Return [X, Y] of the center of cell containing provided text 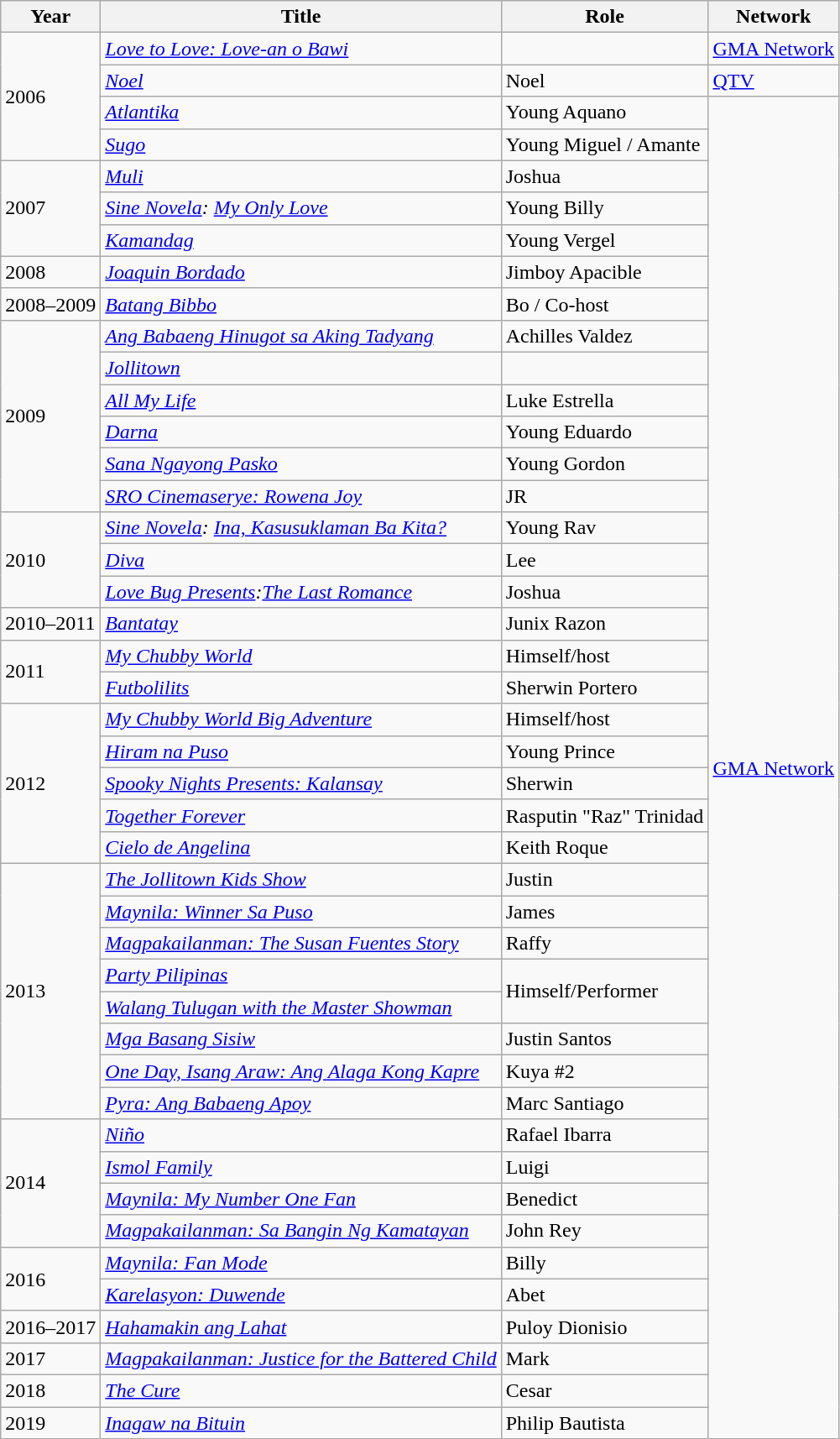
Achilles Valdez [604, 336]
Jollitown [300, 368]
Maynila: Fan Mode [300, 1263]
Rasputin "Raz" Trinidad [604, 815]
Magpakailanman: Justice for the Battered Child [300, 1358]
2012 [50, 783]
Justin Santos [604, 1039]
Junix Razon [604, 624]
Young Eduardo [604, 432]
Young Prince [604, 751]
Philip Bautista [604, 1423]
Sherwin [604, 783]
2011 [50, 672]
Sherwin Portero [604, 688]
Himself/Performer [604, 992]
Cesar [604, 1390]
Hiram na Puso [300, 751]
Billy [604, 1263]
Party Pilipinas [300, 976]
Bantatay [300, 624]
Ismol Family [300, 1167]
QTV [774, 81]
Kuya #2 [604, 1071]
Role [604, 17]
Atlantika [300, 113]
Sine Novela: My Only Love [300, 208]
Raffy [604, 944]
Title [300, 17]
2016 [50, 1279]
Walang Tulugan with the Master Showman [300, 1007]
Network [774, 17]
Maynila: Winner Sa Puso [300, 911]
The Cure [300, 1390]
Abet [604, 1295]
Jimboy Apacible [604, 272]
2006 [50, 97]
My Chubby World [300, 656]
Batang Bibbo [300, 304]
Love to Love: Love-an o Bawi [300, 49]
Magpakailanman: Sa Bangin Ng Kamatayan [300, 1231]
Cielo de Angelina [300, 847]
Maynila: My Number One Fan [300, 1199]
Luigi [604, 1167]
Together Forever [300, 815]
Darna [300, 432]
JR [604, 496]
Young Aquano [604, 113]
2009 [50, 416]
Mga Basang Sisiw [300, 1039]
Young Gordon [604, 464]
Joaquin Bordado [300, 272]
Kamandag [300, 240]
SRO Cinemaserye: Rowena Joy [300, 496]
Sine Novela: Ina, Kasusuklaman Ba Kita? [300, 528]
James [604, 911]
Puloy Dionisio [604, 1326]
John Rey [604, 1231]
Niño [300, 1135]
2010 [50, 560]
Ang Babaeng Hinugot sa Aking Tadyang [300, 336]
Karelasyon: Duwende [300, 1295]
Mark [604, 1358]
The Jollitown Kids Show [300, 879]
Muli [300, 176]
2014 [50, 1183]
2010–2011 [50, 624]
2019 [50, 1423]
Lee [604, 560]
Pyra: Ang Babaeng Apoy [300, 1103]
Sugo [300, 144]
Spooky Nights Presents: Kalansay [300, 783]
Futbolilits [300, 688]
Young Billy [604, 208]
Love Bug Presents:The Last Romance [300, 592]
Luke Estrella [604, 400]
2007 [50, 208]
Keith Roque [604, 847]
One Day, Isang Araw: Ang Alaga Kong Kapre [300, 1071]
Marc Santiago [604, 1103]
Rafael Ibarra [604, 1135]
All My Life [300, 400]
Young Miguel / Amante [604, 144]
Inagaw na Bituin [300, 1423]
Justin [604, 879]
Hahamakin ang Lahat [300, 1326]
Sana Ngayong Pasko [300, 464]
My Chubby World Big Adventure [300, 719]
Magpakailanman: The Susan Fuentes Story [300, 944]
Benedict [604, 1199]
2013 [50, 991]
Young Vergel [604, 240]
Bo / Co-host [604, 304]
2016–2017 [50, 1326]
2008–2009 [50, 304]
Young Rav [604, 528]
2017 [50, 1358]
2018 [50, 1390]
Diva [300, 560]
2008 [50, 272]
Year [50, 17]
